For the text-containing cell, return its midpoint in (x, y) coordinate format. 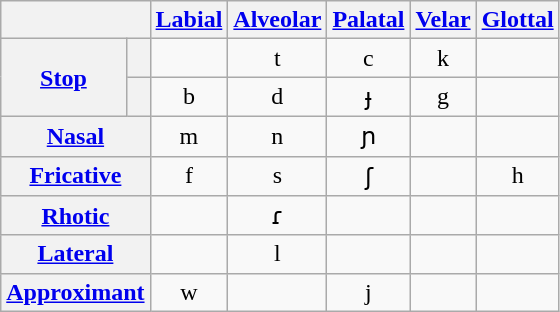
ɟ (368, 97)
s (278, 176)
Lateral (76, 254)
n (278, 136)
c (368, 58)
Fricative (76, 176)
t (278, 58)
Stop (64, 78)
w (189, 292)
ʃ (368, 176)
Nasal (76, 136)
Palatal (368, 20)
k (443, 58)
d (278, 97)
f (189, 176)
ɲ (368, 136)
h (518, 176)
Labial (189, 20)
Glottal (518, 20)
m (189, 136)
Velar (443, 20)
g (443, 97)
Alveolar (278, 20)
b (189, 97)
ɾ (278, 216)
Rhotic (76, 216)
Approximant (76, 292)
l (278, 254)
j (368, 292)
